Determine the [X, Y] coordinate at the center of the cell enclosing the given text.  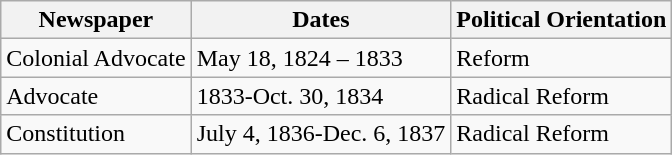
Reform [562, 58]
1833-Oct. 30, 1834 [321, 96]
Advocate [96, 96]
Dates [321, 20]
Political Orientation [562, 20]
Newspaper [96, 20]
July 4, 1836-Dec. 6, 1837 [321, 134]
Constitution [96, 134]
Colonial Advocate [96, 58]
May 18, 1824 – 1833 [321, 58]
